Scan for the cell matching the given text and deliver its [X, Y] coordinate at center. 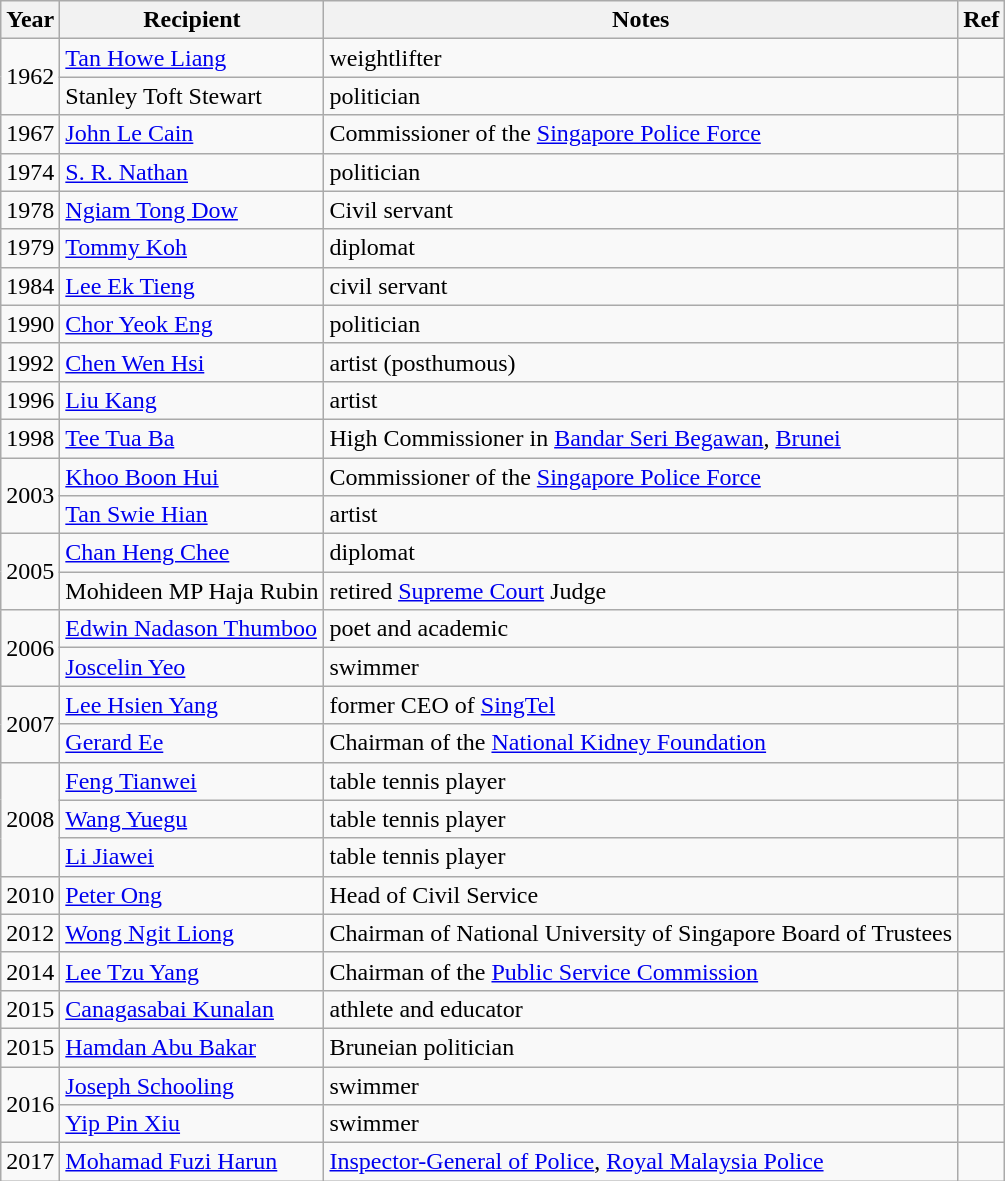
1984 [30, 286]
Stanley Toft Stewart [192, 96]
Tan Swie Hian [192, 515]
Mohideen MP Haja Rubin [192, 591]
Chairman of the National Kidney Foundation [641, 743]
Ngiam Tong Dow [192, 210]
Inspector-General of Police, Royal Malaysia Police [641, 1162]
Joscelin Yeo [192, 667]
2008 [30, 819]
2003 [30, 496]
Lee Hsien Yang [192, 705]
1998 [30, 438]
John Le Cain [192, 134]
athlete and educator [641, 1009]
2006 [30, 648]
1990 [30, 324]
Chan Heng Chee [192, 553]
Head of Civil Service [641, 895]
Khoo Boon Hui [192, 477]
Recipient [192, 20]
Mohamad Fuzi Harun [192, 1162]
retired Supreme Court Judge [641, 591]
Edwin Nadason Thumboo [192, 629]
1967 [30, 134]
Li Jiawei [192, 857]
Peter Ong [192, 895]
S. R. Nathan [192, 172]
Chairman of the Public Service Commission [641, 971]
2016 [30, 1104]
Gerard Ee [192, 743]
Notes [641, 20]
2017 [30, 1162]
Bruneian politician [641, 1047]
2005 [30, 572]
1974 [30, 172]
1978 [30, 210]
civil servant [641, 286]
Feng Tianwei [192, 781]
Joseph Schooling [192, 1085]
1992 [30, 362]
Lee Ek Tieng [192, 286]
High Commissioner in Bandar Seri Begawan, Brunei [641, 438]
Liu Kang [192, 400]
Year [30, 20]
Canagasabai Kunalan [192, 1009]
Chen Wen Hsi [192, 362]
weightlifter [641, 58]
2010 [30, 895]
Tommy Koh [192, 248]
Civil servant [641, 210]
Tee Tua Ba [192, 438]
1996 [30, 400]
Lee Tzu Yang [192, 971]
1979 [30, 248]
Tan Howe Liang [192, 58]
2007 [30, 724]
Chairman of National University of Singapore Board of Trustees [641, 933]
Wang Yuegu [192, 819]
Ref [982, 20]
2014 [30, 971]
2012 [30, 933]
Yip Pin Xiu [192, 1124]
artist (posthumous) [641, 362]
former CEO of SingTel [641, 705]
Chor Yeok Eng [192, 324]
1962 [30, 77]
poet and academic [641, 629]
Wong Ngit Liong [192, 933]
Hamdan Abu Bakar [192, 1047]
